Extract the [X, Y] coordinate from the center of the cell holding the provided text.  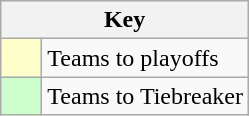
Teams to playoffs [146, 58]
Teams to Tiebreaker [146, 96]
Key [125, 20]
